Provide the (X, Y) coordinate of the cell's center where the given text is located.  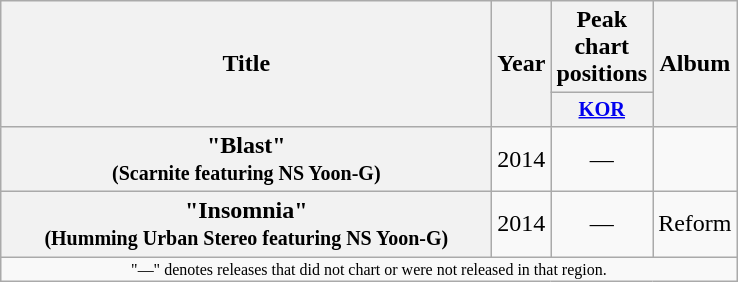
"Blast"(Scarnite featuring NS Yoon-G) (246, 158)
Year (522, 64)
Title (246, 64)
"Insomnia"(Humming Urban Stereo featuring NS Yoon-G) (246, 224)
Reform (695, 224)
"—" denotes releases that did not chart or were not released in that region. (369, 269)
Peak chart positions (602, 47)
KOR (602, 110)
Album (695, 64)
